Identify which cell holds the provided text, then report its [x, y] central coordinate. 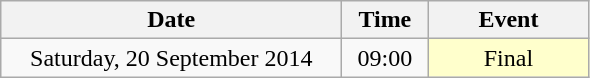
09:00 [385, 58]
Time [385, 20]
Saturday, 20 September 2014 [172, 58]
Final [508, 58]
Event [508, 20]
Date [172, 20]
